Search for the cell housing the specified text and yield its (x, y) center coordinate. 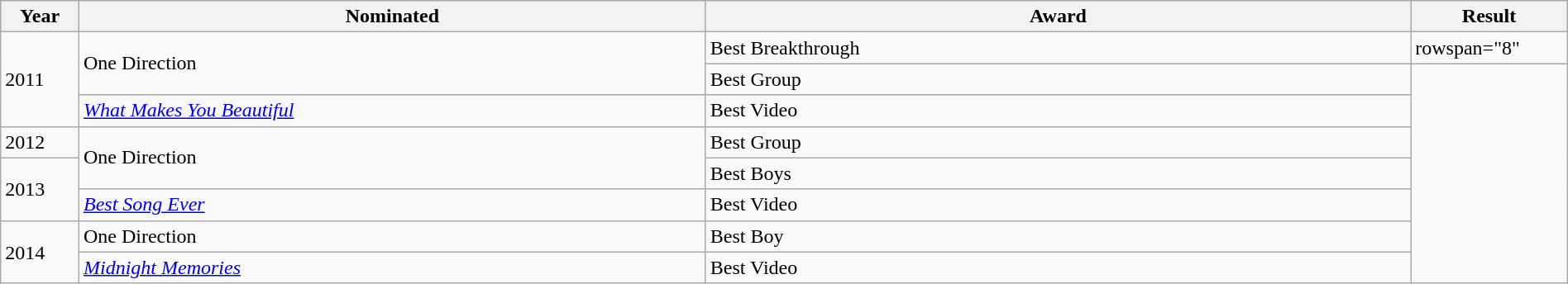
Year (40, 17)
Best Boys (1059, 173)
2014 (40, 252)
2012 (40, 142)
What Makes You Beautiful (392, 111)
Result (1489, 17)
Best Breakthrough (1059, 48)
Award (1059, 17)
Nominated (392, 17)
2013 (40, 189)
Best Song Ever (392, 205)
rowspan="8" (1489, 48)
Midnight Memories (392, 267)
2011 (40, 79)
Best Boy (1059, 236)
